Provide the [X, Y] coordinate of the cell's center where the given text is located.  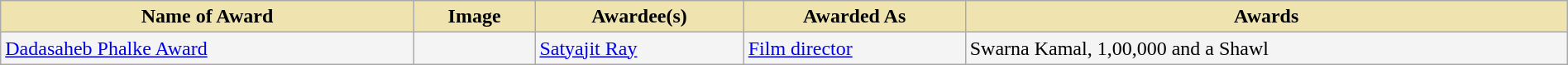
Name of Award [207, 17]
Awardee(s) [639, 17]
Awarded As [854, 17]
Image [475, 17]
Dadasaheb Phalke Award [207, 48]
Swarna Kamal, 1,00,000 and a Shawl [1266, 48]
Awards [1266, 17]
Satyajit Ray [639, 48]
Film director [854, 48]
